Extract the (X, Y) coordinate from the center of the cell holding the provided text.  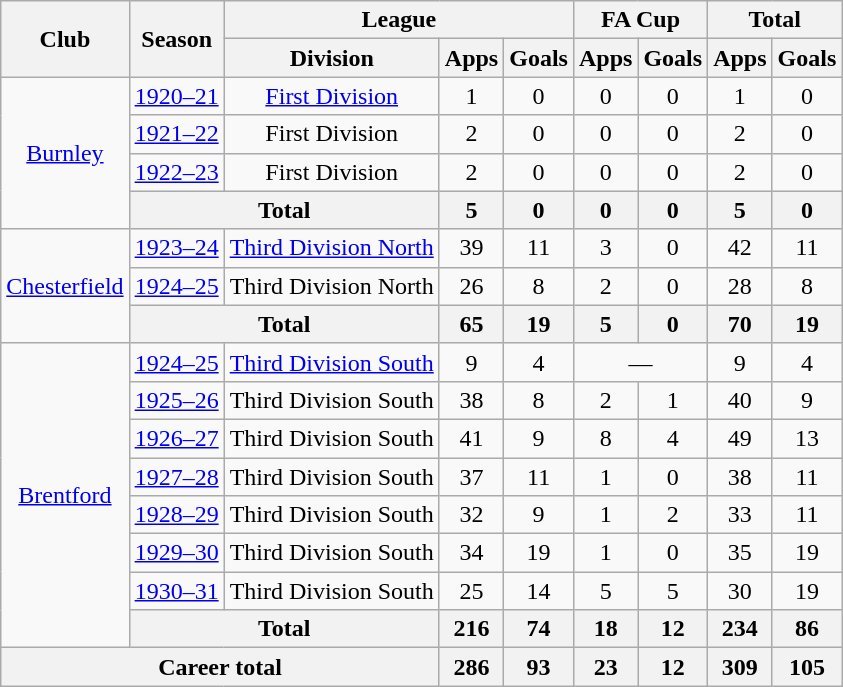
39 (471, 248)
Brentford (65, 495)
1930–31 (176, 591)
1926–27 (176, 438)
1920–21 (176, 96)
Burnley (65, 153)
26 (471, 286)
234 (740, 629)
Club (65, 39)
35 (740, 553)
1928–29 (176, 515)
FA Cup (640, 20)
40 (740, 400)
League (398, 20)
105 (807, 667)
23 (605, 667)
42 (740, 248)
1921–22 (176, 134)
93 (539, 667)
13 (807, 438)
216 (471, 629)
65 (471, 324)
37 (471, 477)
28 (740, 286)
49 (740, 438)
30 (740, 591)
86 (807, 629)
33 (740, 515)
— (640, 362)
32 (471, 515)
70 (740, 324)
14 (539, 591)
309 (740, 667)
74 (539, 629)
25 (471, 591)
1923–24 (176, 248)
286 (471, 667)
1927–28 (176, 477)
1925–26 (176, 400)
Chesterfield (65, 286)
Division (332, 58)
18 (605, 629)
Career total (220, 667)
Season (176, 39)
34 (471, 553)
1922–23 (176, 172)
41 (471, 438)
1929–30 (176, 553)
3 (605, 248)
